Extract the [x, y] coordinate from the center of the cell holding the provided text.  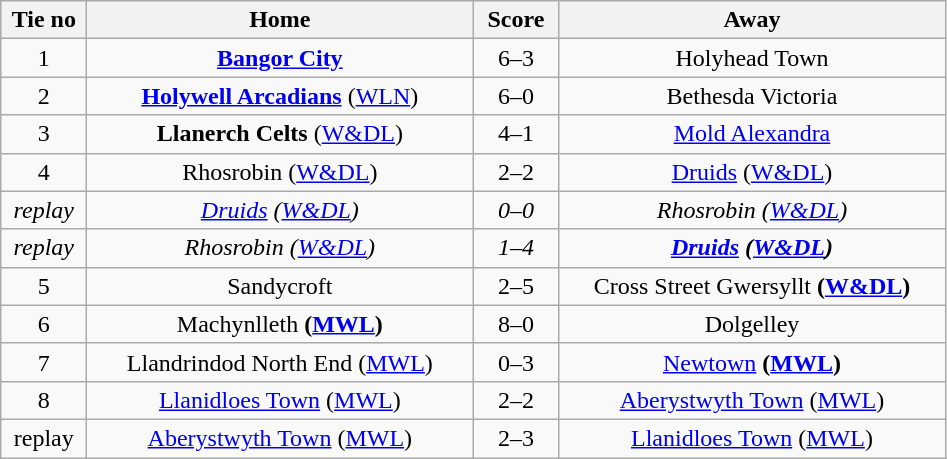
8 [44, 400]
3 [44, 134]
Score [516, 20]
2 [44, 96]
Machynlleth (MWL) [280, 324]
Holyhead Town [752, 58]
Mold Alexandra [752, 134]
6–0 [516, 96]
8–0 [516, 324]
1 [44, 58]
0–3 [516, 362]
Bangor City [280, 58]
Newtown (MWL) [752, 362]
Tie no [44, 20]
Dolgelley [752, 324]
Holywell Arcadians (WLN) [280, 96]
2–3 [516, 438]
Home [280, 20]
Sandycroft [280, 286]
Away [752, 20]
4–1 [516, 134]
5 [44, 286]
1–4 [516, 248]
4 [44, 172]
2–5 [516, 286]
6–3 [516, 58]
Bethesda Victoria [752, 96]
7 [44, 362]
Llanerch Celts (W&DL) [280, 134]
Llandrindod North End (MWL) [280, 362]
6 [44, 324]
Cross Street Gwersyllt (W&DL) [752, 286]
0–0 [516, 210]
